Locate the cell with the specified text and output its [x, y] center coordinate. 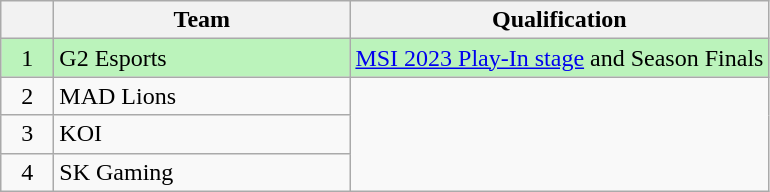
MAD Lions [202, 96]
2 [28, 96]
Qualification [560, 20]
1 [28, 58]
KOI [202, 134]
SK Gaming [202, 172]
4 [28, 172]
G2 Esports [202, 58]
3 [28, 134]
MSI 2023 Play-In stage and Season Finals [560, 58]
Team [202, 20]
